Capture the cell that displays the provided text and extract its (X, Y) central coordinate. 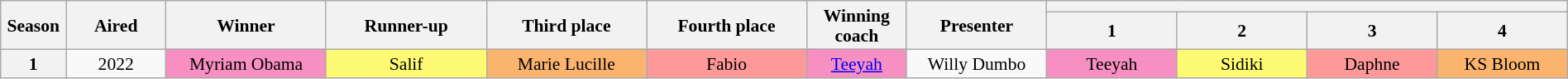
3 (1371, 30)
2 (1242, 30)
Winning coach (857, 25)
Aired (116, 25)
Marie Lucille (566, 63)
2022 (116, 63)
Third place (566, 25)
KS Bloom (1503, 63)
Fabio (727, 63)
Salif (406, 63)
Sidiki (1242, 63)
Daphne (1371, 63)
Willy Dumbo (976, 63)
Season (33, 25)
4 (1503, 30)
Myriam Obama (246, 63)
Winner (246, 25)
Presenter (976, 25)
Fourth place (727, 25)
Runner-up (406, 25)
